Extract the [x, y] coordinate from the center of the cell holding the provided text.  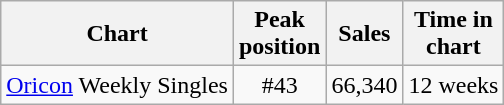
#43 [279, 85]
12 weeks [454, 85]
Oricon Weekly Singles [118, 85]
Chart [118, 34]
66,340 [364, 85]
Peakposition [279, 34]
Time inchart [454, 34]
Sales [364, 34]
